For the text-containing cell, return its midpoint in (x, y) coordinate format. 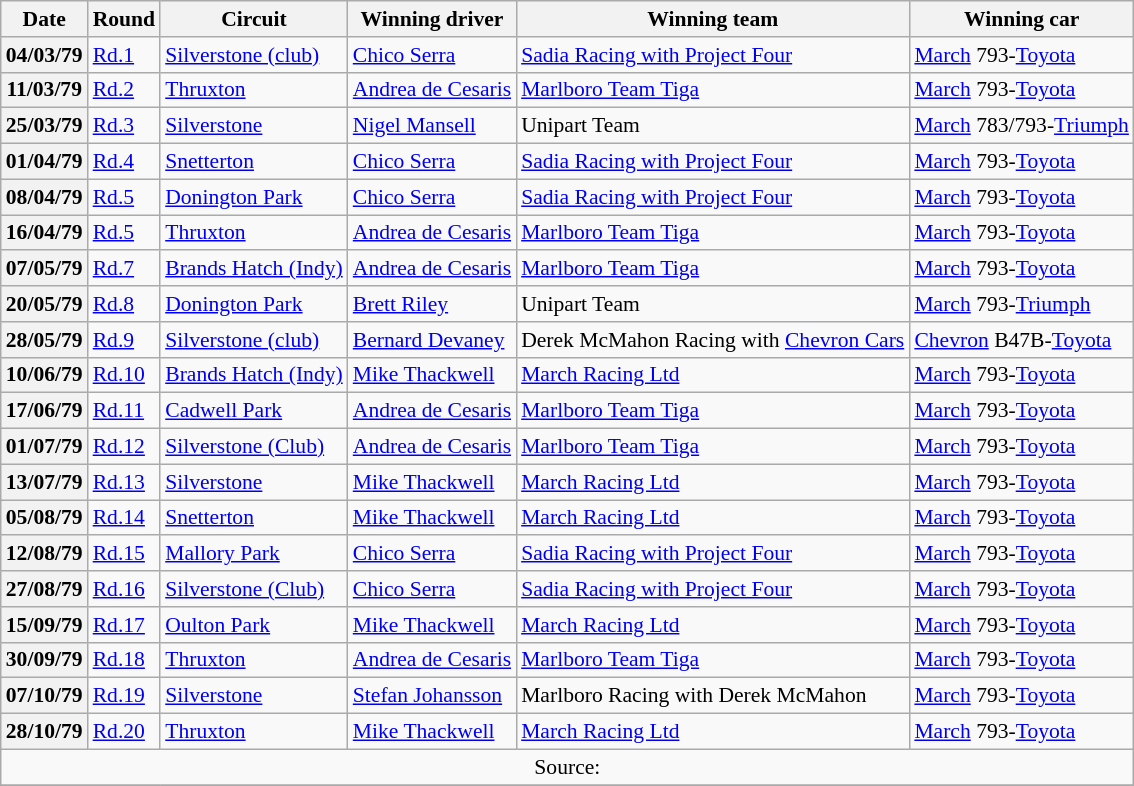
Circuit (254, 19)
13/07/79 (44, 482)
08/04/79 (44, 197)
04/03/79 (44, 55)
Oulton Park (254, 625)
Stefan Johansson (432, 696)
20/05/79 (44, 304)
Rd.17 (124, 625)
Winning driver (432, 19)
Rd.11 (124, 411)
Date (44, 19)
17/06/79 (44, 411)
01/07/79 (44, 447)
Derek McMahon Racing with Chevron Cars (712, 340)
Rd.4 (124, 162)
Rd.19 (124, 696)
Rd.1 (124, 55)
27/08/79 (44, 589)
Rd.2 (124, 90)
Brett Riley (432, 304)
Rd.10 (124, 375)
Rd.12 (124, 447)
Rd.9 (124, 340)
Nigel Mansell (432, 126)
07/05/79 (44, 269)
05/08/79 (44, 518)
Rd.3 (124, 126)
Mallory Park (254, 554)
Rd.16 (124, 589)
28/05/79 (44, 340)
Rd.13 (124, 482)
Chevron B47B-Toyota (1022, 340)
15/09/79 (44, 625)
Cadwell Park (254, 411)
Rd.20 (124, 732)
16/04/79 (44, 233)
Source: (568, 767)
10/06/79 (44, 375)
Rd.7 (124, 269)
01/04/79 (44, 162)
28/10/79 (44, 732)
Winning team (712, 19)
11/03/79 (44, 90)
March 783/793-Triumph (1022, 126)
25/03/79 (44, 126)
Marlboro Racing with Derek McMahon (712, 696)
Rd.14 (124, 518)
Bernard Devaney (432, 340)
Round (124, 19)
Winning car (1022, 19)
Rd.8 (124, 304)
30/09/79 (44, 660)
07/10/79 (44, 696)
12/08/79 (44, 554)
Rd.15 (124, 554)
Rd.18 (124, 660)
March 793-Triumph (1022, 304)
